Search for the cell housing the specified text and yield its [x, y] center coordinate. 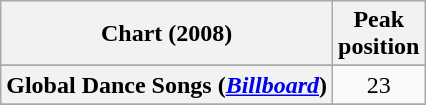
Peak position [379, 34]
Global Dance Songs (Billboard) [167, 85]
23 [379, 85]
Chart (2008) [167, 34]
